From the cell containing the given text, extract its center point as (X, Y) coordinate. 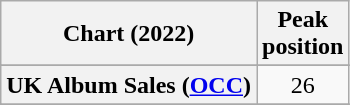
UK Album Sales (OCC) (129, 85)
26 (303, 85)
Peakposition (303, 34)
Chart (2022) (129, 34)
